Determine the [x, y] coordinate at the center of the cell enclosing the given text.  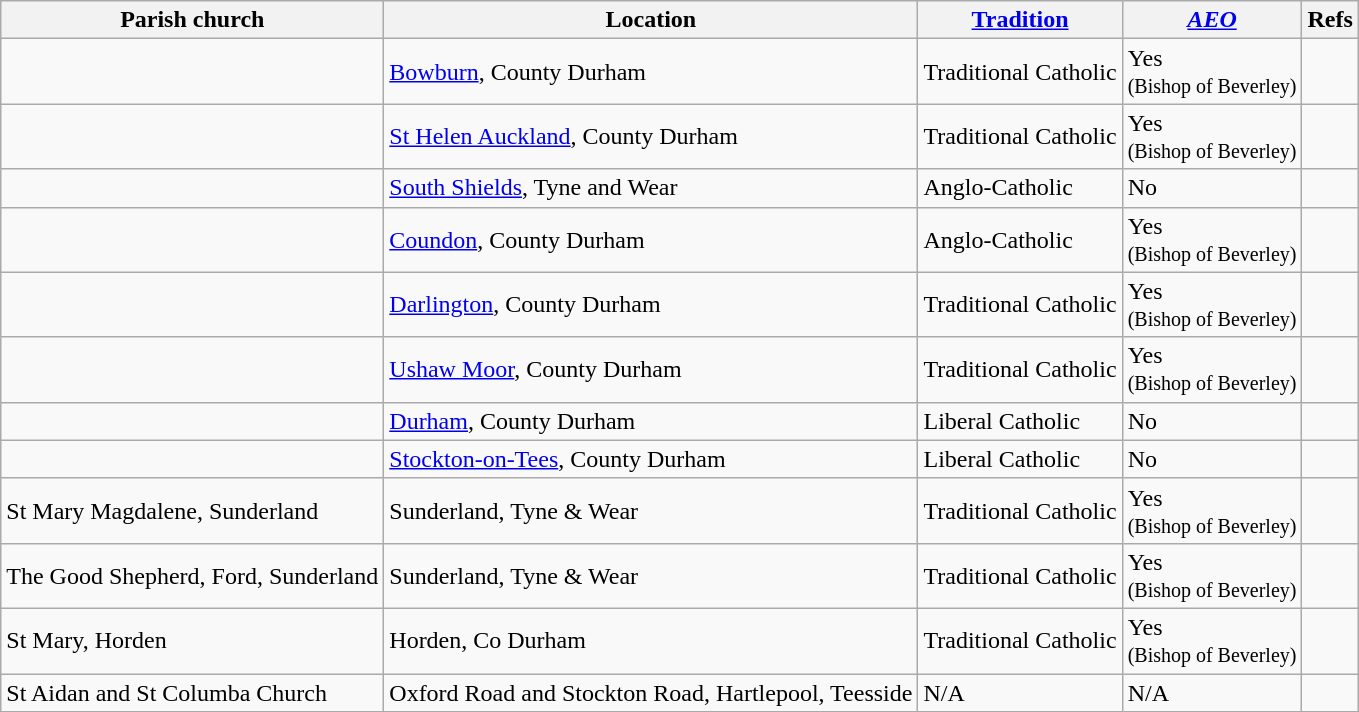
St Mary Magdalene, Sunderland [192, 510]
Location [651, 20]
The Good Shepherd, Ford, Sunderland [192, 576]
Bowburn, County Durham [651, 72]
Horden, Co Durham [651, 640]
Tradition [1020, 20]
Oxford Road and Stockton Road, Hartlepool, Teesside [651, 693]
Coundon, County Durham [651, 240]
Ushaw Moor, County Durham [651, 370]
St Mary, Horden [192, 640]
Durham, County Durham [651, 421]
Darlington, County Durham [651, 304]
AEO [1212, 20]
St Aidan and St Columba Church [192, 693]
St Helen Auckland, County Durham [651, 136]
Parish church [192, 20]
Refs [1330, 20]
Stockton-on-Tees, County Durham [651, 459]
South Shields, Tyne and Wear [651, 188]
